Return [X, Y] of the center of cell containing provided text 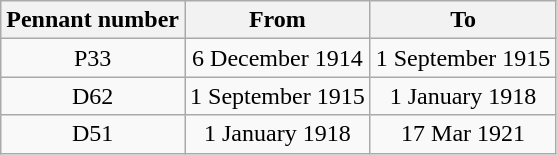
17 Mar 1921 [463, 134]
D51 [93, 134]
From [277, 20]
P33 [93, 58]
Pennant number [93, 20]
6 December 1914 [277, 58]
To [463, 20]
D62 [93, 96]
